Find where the given text appears and provide that cell's center as [X, Y] coordinate. 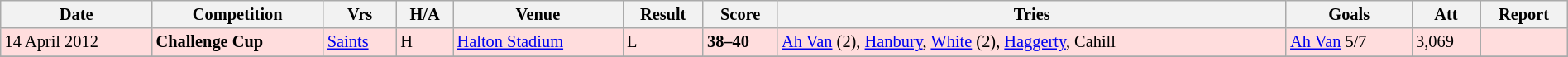
3,069 [1446, 42]
Venue [538, 14]
Att [1446, 14]
Result [663, 14]
H/A [424, 14]
38–40 [740, 42]
Vrs [360, 14]
Goals [1349, 14]
Challenge Cup [238, 42]
Date [76, 14]
Competition [238, 14]
Saints [360, 42]
14 April 2012 [76, 42]
H [424, 42]
Report [1523, 14]
Tries [1032, 14]
Ah Van (2), Hanbury, White (2), Haggerty, Cahill [1032, 42]
Ah Van 5/7 [1349, 42]
Score [740, 14]
L [663, 42]
Halton Stadium [538, 42]
